Return [X, Y] of the center of cell containing provided text 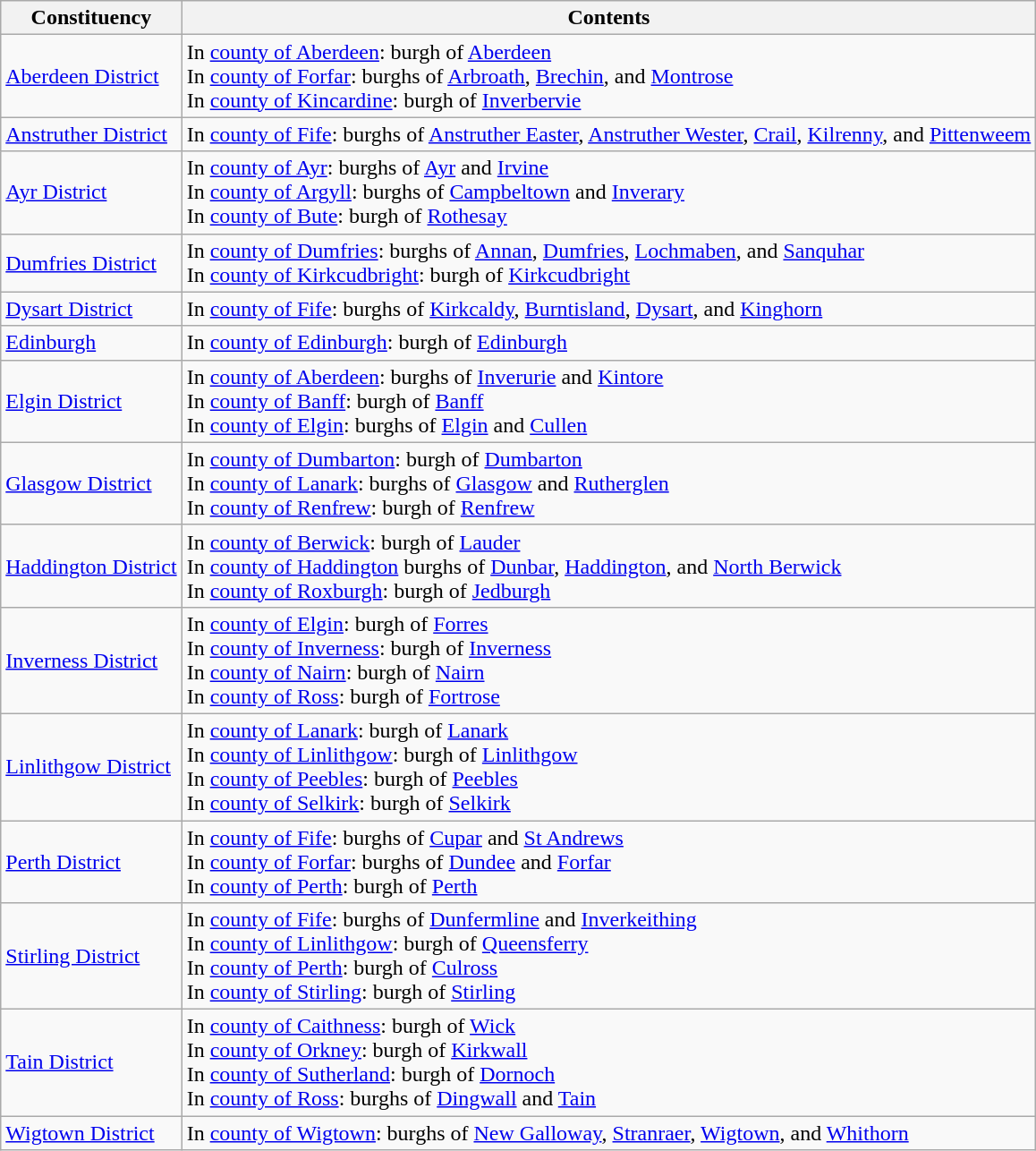
Ayr District [91, 192]
Tain District [91, 1063]
Edinburgh [91, 343]
Aberdeen District [91, 76]
In county of Aberdeen: burgh of Aberdeen In county of Forfar: burghs of Arbroath, Brechin, and Montrose In county of Kincardine: burgh of Inverbervie [608, 76]
Anstruther District [91, 134]
Perth District [91, 861]
Constituency [91, 18]
In county of Edinburgh: burgh of Edinburgh [608, 343]
In county of Wigtown: burghs of New Galloway, Stranraer, Wigtown, and Whithorn [608, 1133]
In county of Fife: burghs of Kirkcaldy, Burntisland, Dysart, and Kinghorn [608, 309]
Linlithgow District [91, 766]
Stirling District [91, 956]
Inverness District [91, 661]
Contents [608, 18]
In county of Dumfries: burghs of Annan, Dumfries, Lochmaben, and Sanquhar In county of Kirkcudbright: burgh of Kirkcudbright [608, 263]
Elgin District [91, 401]
In county of Ayr: burghs of Ayr and Irvine In county of Argyll: burghs of Campbeltown and Inverary In county of Bute: burgh of Rothesay [608, 192]
Dumfries District [91, 263]
Wigtown District [91, 1133]
Haddington District [91, 566]
Glasgow District [91, 483]
In county of Fife: burghs of Cupar and St Andrews In county of Forfar: burghs of Dundee and Forfar In county of Perth: burgh of Perth [608, 861]
In county of Fife: burghs of Anstruther Easter, Anstruther Wester, Crail, Kilrenny, and Pittenweem [608, 134]
In county of Aberdeen: burghs of Inverurie and Kintore In county of Banff: burgh of Banff In county of Elgin: burghs of Elgin and Cullen [608, 401]
Dysart District [91, 309]
In county of Dumbarton: burgh of Dumbarton In county of Lanark: burghs of Glasgow and Rutherglen In county of Renfrew: burgh of Renfrew [608, 483]
